Capture the cell that displays the provided text and extract its (X, Y) central coordinate. 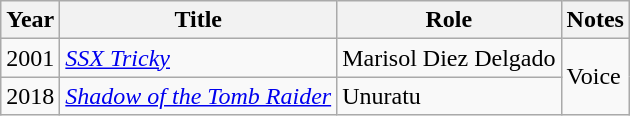
Year (30, 20)
Unuratu (449, 96)
Notes (595, 20)
2018 (30, 96)
Title (198, 20)
Voice (595, 77)
Shadow of the Tomb Raider (198, 96)
SSX Tricky (198, 58)
Marisol Diez Delgado (449, 58)
2001 (30, 58)
Role (449, 20)
